Scan for the cell matching the given text and deliver its [x, y] coordinate at center. 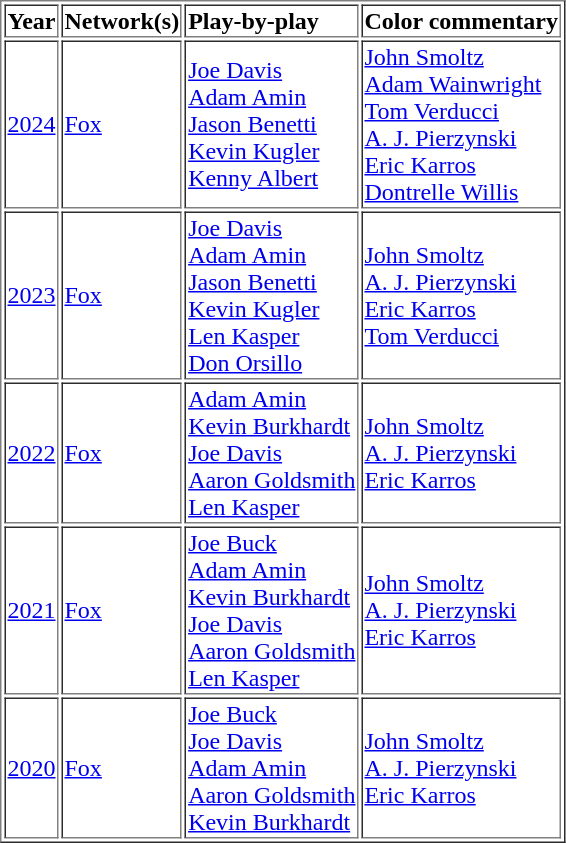
Play-by-play [272, 20]
2020 [31, 768]
Joe BuckAdam AminKevin BurkhardtJoe DavisAaron GoldsmithLen Kasper [272, 610]
Joe DavisAdam AminJason BenettiKevin KuglerLen KasperDon Orsillo [272, 296]
Network(s) [122, 20]
2022 [31, 452]
Joe DavisAdam AminJason BenettiKevin KuglerKenny Albert [272, 124]
John SmoltzAdam WainwrightTom VerducciA. J. PierzynskiEric KarrosDontrelle Willis [461, 124]
2023 [31, 296]
Year [31, 20]
Joe BuckJoe DavisAdam AminAaron GoldsmithKevin Burkhardt [272, 768]
2021 [31, 610]
2024 [31, 124]
Adam AminKevin BurkhardtJoe DavisAaron GoldsmithLen Kasper [272, 452]
John SmoltzA. J. PierzynskiEric KarrosTom Verducci [461, 296]
Color commentary [461, 20]
